Scan for the cell matching the given text and deliver its (x, y) coordinate at center. 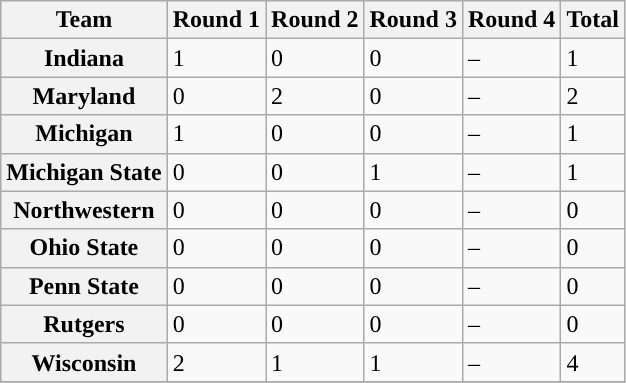
Penn State (84, 286)
Maryland (84, 96)
Round 1 (216, 20)
Total (593, 20)
Michigan (84, 134)
Rutgers (84, 324)
Round 3 (413, 20)
Michigan State (84, 172)
Northwestern (84, 210)
4 (593, 362)
Wisconsin (84, 362)
Team (84, 20)
Indiana (84, 58)
Ohio State (84, 248)
Round 4 (511, 20)
Round 2 (315, 20)
